Scan for the cell matching the given text and deliver its (x, y) coordinate at center. 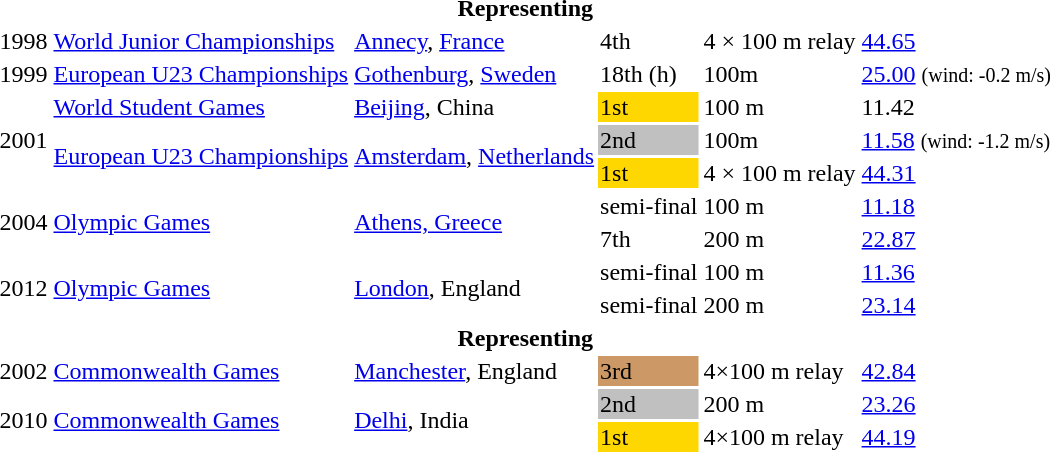
Amsterdam, Netherlands (474, 156)
Beijing, China (474, 107)
Manchester, England (474, 371)
7th (649, 239)
Gothenburg, Sweden (474, 74)
World Student Games (201, 107)
4th (649, 41)
World Junior Championships (201, 41)
Delhi, India (474, 420)
London, England (474, 288)
3rd (649, 371)
18th (h) (649, 74)
Annecy, France (474, 41)
Athens, Greece (474, 222)
